For the text-containing cell, return its midpoint in [x, y] coordinate format. 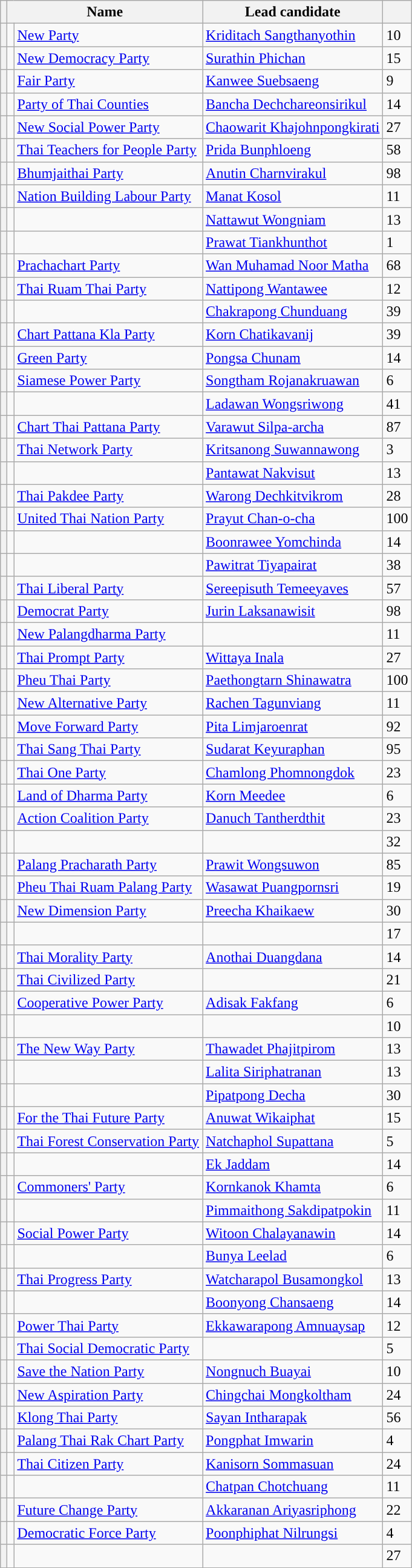
Korn Chatikavanij [293, 335]
Kornkanok Khamta [293, 1187]
Future Change Party [108, 1510]
New Dimension Party [108, 911]
Varawut Silpa-archa [293, 427]
Poonphiphat Nilrungsi [293, 1533]
Witoon Chalayanawin [293, 1233]
Chaowarit Khajohnpongkirati [293, 127]
New Social Power Party [108, 127]
Pongsa Chunam [293, 358]
Thai Citizen Party [108, 1464]
Manat Kosol [293, 196]
Klong Thai Party [108, 1418]
68 [397, 265]
Prawat Tiankhunthot [293, 242]
Akkaranan Ariyasriphong [293, 1510]
Social Power Party [108, 1233]
Lead candidate [293, 12]
Songtham Rojanakruawan [293, 381]
New Party [108, 35]
New Alternative Party [108, 703]
Prida Bunphloeng [293, 150]
3 [397, 450]
1 [397, 242]
Watcharapol Busamongkol [293, 1279]
Chamlong Phomnongdok [293, 772]
9 [397, 81]
Sayan Intharapak [293, 1418]
41 [397, 404]
Move Forward Party [108, 726]
87 [397, 427]
Thai Ruam Thai Party [108, 289]
Palang Thai Rak Chart Party [108, 1441]
Palang Pracharath Party [108, 865]
Democrat Party [108, 611]
Surathin Phichan [293, 58]
Thai Teachers for People Party [108, 150]
Power Thai Party [108, 1325]
Nation Building Labour Party [108, 196]
Thai Liberal Party [108, 588]
Ekkawarapong Amnuaysap [293, 1325]
Prawit Wongsuwon [293, 865]
Pheu Thai Party [108, 680]
Chingchai Mongkoltham [293, 1394]
Thai One Party [108, 772]
Ladawan Wongsriwong [293, 404]
Action Coalition Party [108, 819]
Kritsanong Suwannawong [293, 450]
Chatpan Chotchuang [293, 1487]
New Democracy Party [108, 58]
Boonyong Chansaeng [293, 1302]
Kanisorn Sommasuan [293, 1464]
Paethongtarn Shinawatra [293, 680]
For the Thai Future Party [108, 1118]
Thai Sang Thai Party [108, 749]
Rachen Tagunviang [293, 703]
Thai Pakdee Party [108, 496]
Pongphat Imwarin [293, 1441]
Pheu Thai Ruam Palang Party [108, 888]
New Aspiration Party [108, 1394]
58 [397, 150]
Pipatpong Decha [293, 1095]
Adisak Fakfang [293, 1003]
Chart Pattana Kla Party [108, 335]
57 [397, 588]
Prayut Chan-o-cha [293, 519]
Anutin Charnvirakul [293, 173]
Sereepisuth Temeeyaves [293, 588]
Name [105, 12]
Korn Meedee [293, 796]
Thai Progress Party [108, 1279]
56 [397, 1418]
Fair Party [108, 81]
92 [397, 726]
Thawadet Phajitpirom [293, 1049]
Sudarat Keyuraphan [293, 749]
Green Party [108, 358]
Danuch Tantherdthit [293, 819]
Bunya Leelad [293, 1256]
28 [397, 496]
85 [397, 865]
Save the Nation Party [108, 1371]
United Thai Nation Party [108, 519]
Thai Civilized Party [108, 980]
Thai Social Democratic Party [108, 1348]
Thai Morality Party [108, 957]
Cooperative Power Party [108, 1003]
Pawitrat Tiyapairat [293, 565]
Wittaya Inala [293, 657]
New Palangdharma Party [108, 634]
Bancha Dechchareonsirikul [293, 104]
Pita Limjaroenrat [293, 726]
Bhumjaithai Party [108, 173]
Ek Jaddam [293, 1164]
Preecha Khaikaew [293, 911]
Anuwat Wikaiphat [293, 1118]
Pimmaithong Sakdipatpokin [293, 1210]
95 [397, 749]
22 [397, 1510]
Wasawat Puangpornsri [293, 888]
Kriditach Sangthanyothin [293, 35]
Party of Thai Counties [108, 104]
Lalita Siriphatranan [293, 1072]
Pantawat Nakvisut [293, 473]
17 [397, 934]
Thai Prompt Party [108, 657]
Nattipong Wantawee [293, 289]
Chart Thai Pattana Party [108, 427]
Natchaphol Supattana [293, 1141]
Boonrawee Yomchinda [293, 542]
38 [397, 565]
21 [397, 980]
Anothai Duangdana [293, 957]
Warong Dechkitvikrom [293, 496]
32 [397, 842]
Chakrapong Chunduang [293, 312]
19 [397, 888]
Siamese Power Party [108, 381]
Land of Dharma Party [108, 796]
Nongnuch Buayai [293, 1371]
Kanwee Suebsaeng [293, 81]
Thai Forest Conservation Party [108, 1141]
Nattawut Wongniam [293, 219]
The New Way Party [108, 1049]
Thai Network Party [108, 450]
Democratic Force Party [108, 1533]
Commoners' Party [108, 1187]
Prachachart Party [108, 265]
Wan Muhamad Noor Matha [293, 265]
Jurin Laksanawisit [293, 611]
